Detect which cell encompasses the target text, then output its (X, Y) center coordinate. 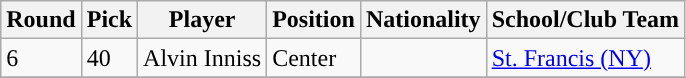
Alvin Inniss (202, 58)
Position (314, 20)
40 (109, 58)
Round (41, 20)
Nationality (423, 20)
Pick (109, 20)
Center (314, 58)
6 (41, 58)
St. Francis (NY) (585, 58)
Player (202, 20)
School/Club Team (585, 20)
